Return [X, Y] of the center of cell containing provided text 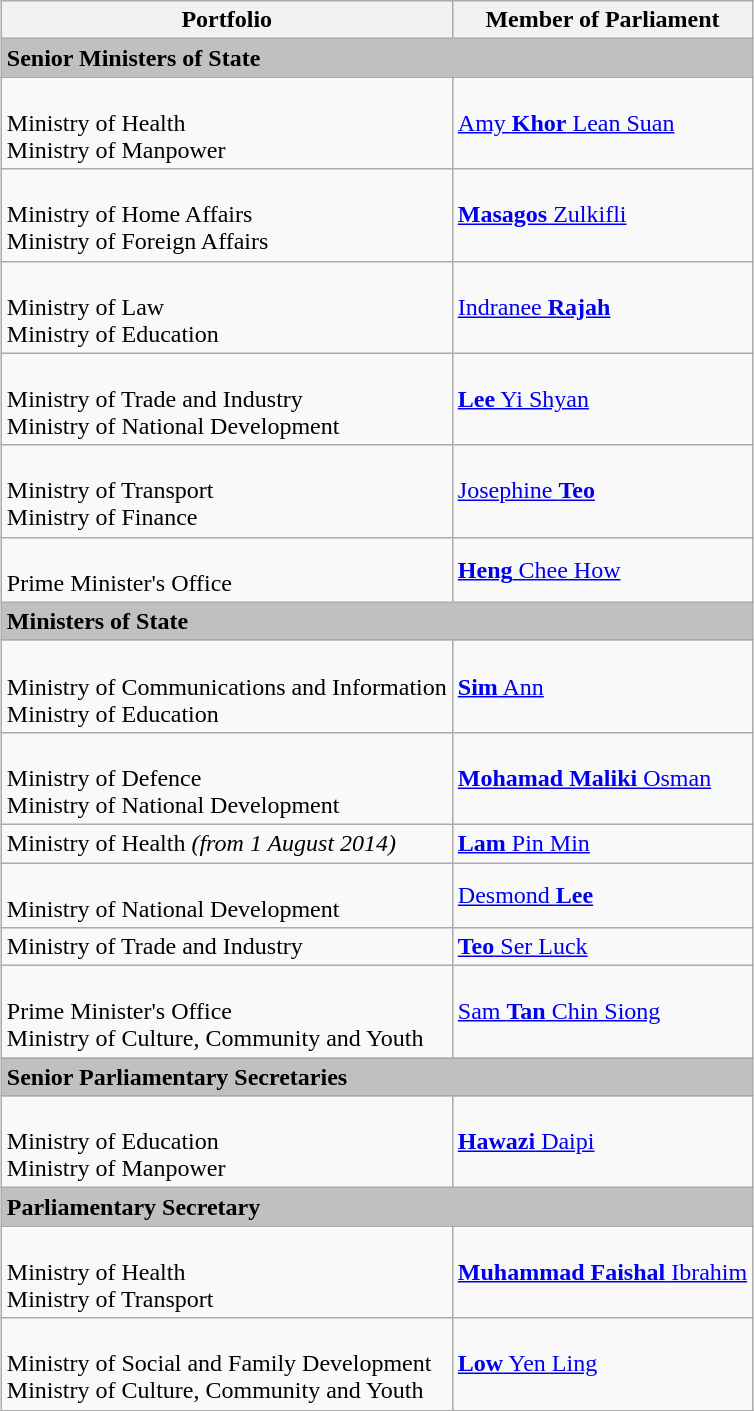
Ministry of Trade and Industry [226, 947]
Josephine Teo [602, 491]
Ministry of Education Ministry of Manpower [226, 1142]
Ministry of Communications and Information Ministry of Education [226, 686]
Ministers of State [376, 621]
Masagos Zulkifli [602, 215]
Prime Minister's Office Ministry of Culture, Community and Youth [226, 1012]
Lam Pin Min [602, 843]
Sim Ann [602, 686]
Portfolio [226, 20]
Ministry of Health Ministry of Transport [226, 1272]
Ministry of Home Affairs Ministry of Foreign Affairs [226, 215]
Senior Parliamentary Secretaries [376, 1077]
Teo Ser Luck [602, 947]
Indranee Rajah [602, 307]
Ministry of Transport Ministry of Finance [226, 491]
Ministry of National Development [226, 894]
Sam Tan Chin Siong [602, 1012]
Low Yen Ling [602, 1364]
Amy Khor Lean Suan [602, 123]
Senior Ministers of State [376, 58]
Mohamad Maliki Osman [602, 778]
Hawazi Daipi [602, 1142]
Heng Chee How [602, 570]
Ministry of Health (from 1 August 2014) [226, 843]
Prime Minister's Office [226, 570]
Parliamentary Secretary [376, 1207]
Muhammad Faishal Ibrahim [602, 1272]
Lee Yi Shyan [602, 399]
Ministry of Social and Family Development Ministry of Culture, Community and Youth [226, 1364]
Desmond Lee [602, 894]
Ministry of Health Ministry of Manpower [226, 123]
Ministry of Law Ministry of Education [226, 307]
Member of Parliament [602, 20]
Ministry of Defence Ministry of National Development [226, 778]
Ministry of Trade and Industry Ministry of National Development [226, 399]
